Determine the [x, y] coordinate at the center of the cell enclosing the given text.  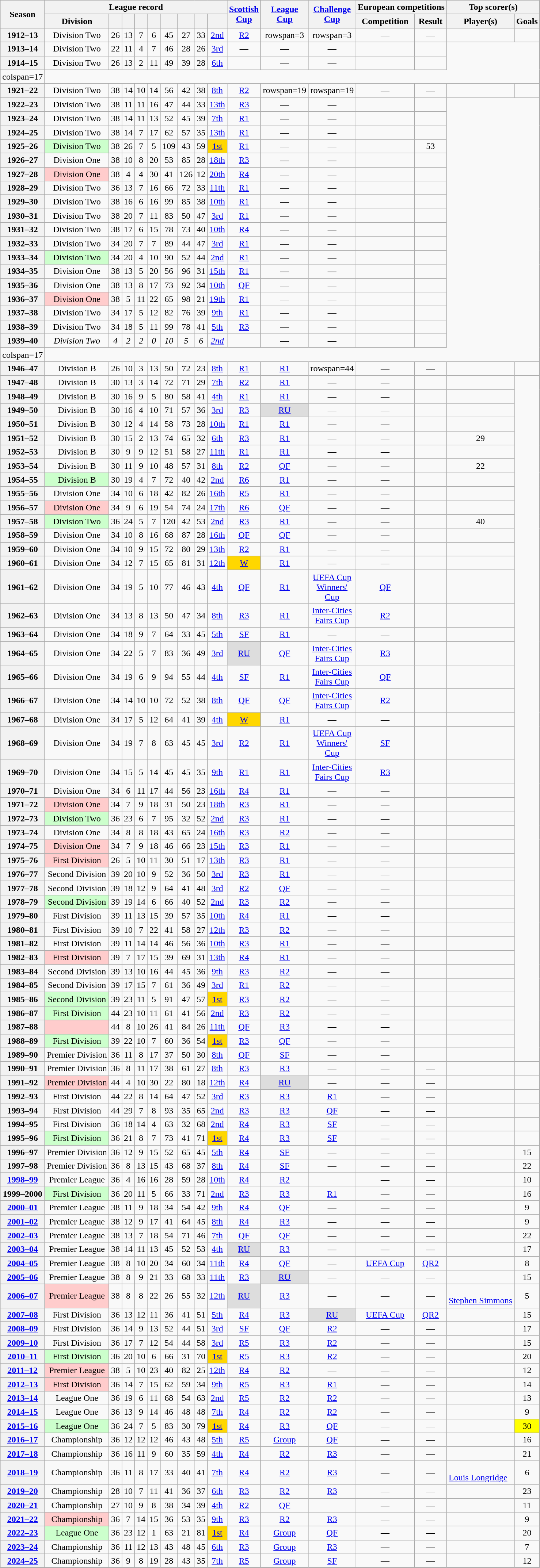
Competition [385, 21]
1983–84 [23, 971]
1938–39 [23, 327]
1913–14 [23, 49]
2017–18 [23, 1454]
98 [186, 299]
2016–17 [23, 1440]
1954–55 [23, 480]
2005–06 [23, 1277]
79 [201, 1426]
1987–88 [23, 1027]
2014–15 [23, 1412]
1986–87 [23, 1013]
1912–13 [23, 35]
1961–62 [23, 587]
1974–75 [23, 846]
1957–58 [23, 521]
77 [169, 587]
90 [169, 257]
1994–95 [23, 1124]
2009–10 [23, 1342]
rowspan=44 [332, 368]
Stephen Simmons [480, 1296]
89 [169, 244]
1993–94 [23, 1110]
17th [217, 507]
2019–20 [23, 1491]
1969–70 [23, 772]
126 [186, 174]
1970–71 [23, 791]
1952–53 [23, 452]
1963–64 [23, 634]
1978–79 [23, 902]
87 [186, 535]
Season [23, 14]
1967–68 [23, 720]
2008–09 [23, 1329]
Division [77, 21]
1995–96 [23, 1138]
1934–35 [23, 271]
Louis Longridge [480, 1473]
1930–31 [23, 216]
1972–73 [23, 818]
1999–2000 [23, 1194]
1977–78 [23, 888]
Goals [527, 21]
84 [186, 1027]
1923–24 [23, 118]
2013–14 [23, 1398]
1998–99 [23, 1180]
2000–01 [23, 1208]
1937–38 [23, 313]
70 [201, 1356]
1953–54 [23, 466]
69 [186, 958]
1931–32 [23, 230]
1958–59 [23, 535]
1964–65 [23, 653]
120 [169, 521]
1928–29 [23, 188]
1955–56 [23, 494]
1991–92 [23, 1082]
19th [217, 299]
2020–21 [23, 1505]
1960–61 [23, 563]
2011–12 [23, 1370]
94 [169, 677]
2021–22 [23, 1519]
2010–11 [23, 1356]
1989–90 [23, 1055]
20th [217, 174]
1947–48 [23, 382]
1962–63 [23, 616]
1933–34 [23, 257]
Player(s) [480, 21]
2023–24 [23, 1547]
1921–22 [23, 91]
1939–40 [23, 341]
1959–60 [23, 549]
Challenge Cup [332, 14]
2002–03 [23, 1235]
1922–23 [23, 104]
1950–51 [23, 424]
Result [430, 21]
1988–89 [23, 1041]
European competitions [401, 7]
1929–30 [23, 202]
2007–08 [23, 1315]
93 [169, 1110]
1985–86 [23, 999]
1 [154, 1533]
1980–81 [23, 930]
1973–74 [23, 832]
1984–85 [23, 985]
109 [169, 146]
91 [169, 999]
1976–77 [23, 874]
1990–91 [23, 1069]
2012–13 [23, 1384]
Top scorer(s) [493, 7]
92 [186, 285]
1979–80 [23, 916]
95 [169, 818]
2022–23 [23, 1533]
2015–16 [23, 1426]
1948–49 [23, 396]
2006–07 [23, 1296]
1965–66 [23, 677]
1936–37 [23, 299]
1927–28 [23, 174]
1996–97 [23, 1152]
1971–72 [23, 805]
1982–83 [23, 958]
1968–69 [23, 743]
25 [201, 1370]
1949–50 [23, 410]
1914–15 [23, 63]
1946–47 [23, 368]
0 [154, 341]
League record [136, 7]
1951–52 [23, 438]
2018–19 [23, 1473]
1926–27 [23, 160]
Scottish Cup [244, 14]
2001–02 [23, 1222]
1932–33 [23, 244]
2024–25 [23, 1561]
1966–67 [23, 701]
1997–98 [23, 1166]
1925–26 [23, 146]
1935–36 [23, 285]
1956–57 [23, 507]
76 [186, 313]
1924–25 [23, 132]
1975–76 [23, 860]
2003–04 [23, 1249]
League Cup [285, 14]
1981–82 [23, 944]
2004–05 [23, 1263]
96 [186, 271]
1992–93 [23, 1096]
